Pinpoint the cell where the given text exists, returning its [X, Y] midpoint coordinate. 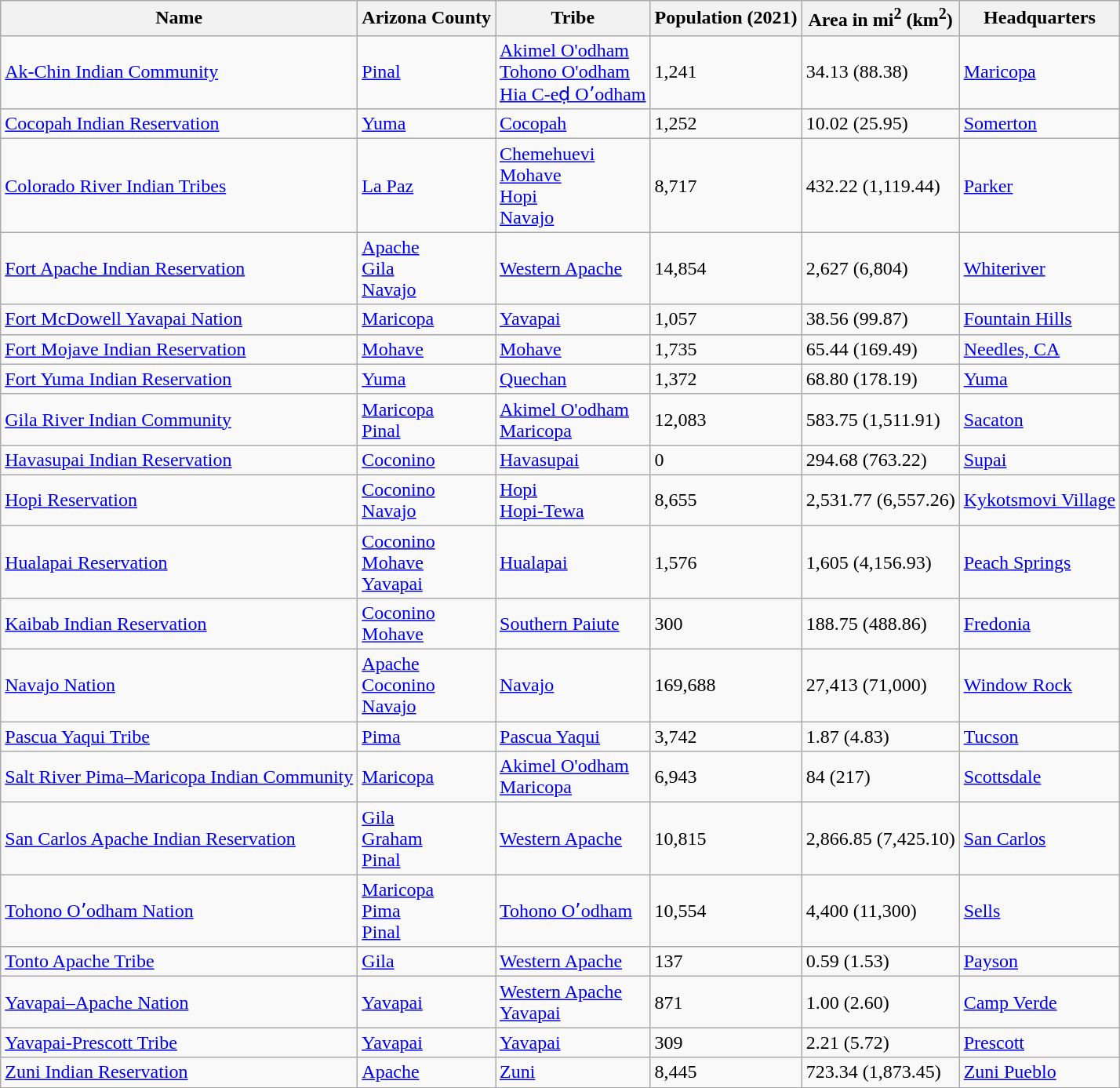
Pascua Yaqui [573, 737]
Payson [1040, 962]
871 [726, 1002]
3,742 [726, 737]
San Carlos Apache Indian Reservation [179, 839]
Fort Apache Indian Reservation [179, 268]
1.87 (4.83) [880, 737]
38.56 (99.87) [880, 319]
Tonto Apache Tribe [179, 962]
Gila [427, 962]
Coconino [427, 460]
Colorado River Indian Tribes [179, 185]
Navajo Nation [179, 686]
Ak-Chin Indian Community [179, 72]
137 [726, 962]
Southern Paiute [573, 623]
10,554 [726, 911]
2.21 (5.72) [880, 1043]
583.75 (1,511.91) [880, 419]
Sells [1040, 911]
Quechan [573, 379]
1,605 (4,156.93) [880, 562]
MaricopaPimaPinal [427, 911]
Hualapai [573, 562]
Hopi Reservation [179, 500]
Salt River Pima–Maricopa Indian Community [179, 777]
Tohono Oʼodham Nation [179, 911]
Parker [1040, 185]
Prescott [1040, 1043]
10.02 (25.95) [880, 124]
Zuni Indian Reservation [179, 1072]
ChemehueviMohaveHopiNavajo [573, 185]
34.13 (88.38) [880, 72]
San Carlos [1040, 839]
309 [726, 1043]
CoconinoNavajo [427, 500]
14,854 [726, 268]
1,241 [726, 72]
68.80 (178.19) [880, 379]
ApacheGilaNavajo [427, 268]
Pascua Yaqui Tribe [179, 737]
Zuni [573, 1072]
6,943 [726, 777]
Akimel O'odhamTohono O'odhamHia C-eḍ Oʼodham [573, 72]
1,372 [726, 379]
La Paz [427, 185]
8,717 [726, 185]
65.44 (169.49) [880, 349]
CoconinoMohave [427, 623]
4,400 (11,300) [880, 911]
Fort Mojave Indian Reservation [179, 349]
Window Rock [1040, 686]
Arizona County [427, 19]
Name [179, 19]
294.68 (763.22) [880, 460]
ApacheCoconinoNavajo [427, 686]
GilaGrahamPinal [427, 839]
Tucson [1040, 737]
Western ApacheYavapai [573, 1002]
Tribe [573, 19]
2,866.85 (7,425.10) [880, 839]
169,688 [726, 686]
2,531.77 (6,557.26) [880, 500]
Pima [427, 737]
1,057 [726, 319]
Apache [427, 1072]
Yavapai-Prescott Tribe [179, 1043]
1.00 (2.60) [880, 1002]
Gila River Indian Community [179, 419]
MaricopaPinal [427, 419]
Area in mi2 (km2) [880, 19]
0 [726, 460]
Cocopah [573, 124]
Yavapai–Apache Nation [179, 1002]
Tohono Oʼodham [573, 911]
Kykotsmovi Village [1040, 500]
188.75 (488.86) [880, 623]
300 [726, 623]
Navajo [573, 686]
Fountain Hills [1040, 319]
Needles, CA [1040, 349]
Peach Springs [1040, 562]
Population (2021) [726, 19]
84 (217) [880, 777]
Scottsdale [1040, 777]
Pinal [427, 72]
Headquarters [1040, 19]
1,576 [726, 562]
27,413 (71,000) [880, 686]
Fort Yuma Indian Reservation [179, 379]
8,445 [726, 1072]
Sacaton [1040, 419]
Cocopah Indian Reservation [179, 124]
Havasupai [573, 460]
8,655 [726, 500]
432.22 (1,119.44) [880, 185]
Supai [1040, 460]
Somerton [1040, 124]
Kaibab Indian Reservation [179, 623]
10,815 [726, 839]
Fredonia [1040, 623]
12,083 [726, 419]
Zuni Pueblo [1040, 1072]
1,735 [726, 349]
Whiteriver [1040, 268]
723.34 (1,873.45) [880, 1072]
2,627 (6,804) [880, 268]
CoconinoMohaveYavapai [427, 562]
HopiHopi-Tewa [573, 500]
Camp Verde [1040, 1002]
Hualapai Reservation [179, 562]
0.59 (1.53) [880, 962]
Fort McDowell Yavapai Nation [179, 319]
1,252 [726, 124]
Havasupai Indian Reservation [179, 460]
